From the cell containing the given text, extract its center point as (X, Y) coordinate. 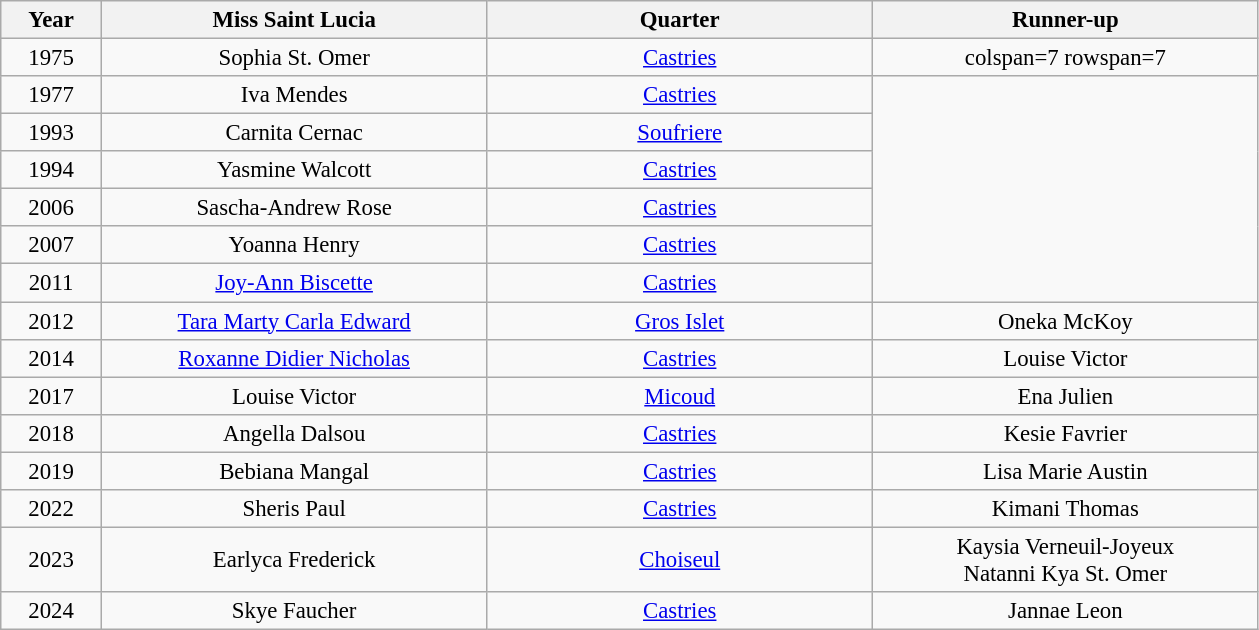
1977 (52, 95)
Kimani Thomas (1066, 509)
Soufriere (680, 133)
2006 (52, 208)
1975 (52, 58)
2023 (52, 560)
Sheris Paul (294, 509)
2007 (52, 245)
Skye Faucher (294, 611)
Kaysia Verneuil-JoyeuxNatanni Kya St. Omer (1066, 560)
2018 (52, 433)
Lisa Marie Austin (1066, 471)
Joy-Ann Biscette (294, 283)
Jannae Leon (1066, 611)
Choiseul (680, 560)
Ena Julien (1066, 396)
1994 (52, 170)
1993 (52, 133)
Iva Mendes (294, 95)
Miss Saint Lucia (294, 20)
Tara Marty Carla Edward (294, 321)
Earlyca Frederick (294, 560)
Gros Islet (680, 321)
2024 (52, 611)
2022 (52, 509)
2014 (52, 358)
Micoud (680, 396)
2012 (52, 321)
Oneka McKoy (1066, 321)
Sascha-Andrew Rose (294, 208)
Year (52, 20)
Sophia St. Omer (294, 58)
Yoanna Henry (294, 245)
Carnita Cernac (294, 133)
Yasmine Walcott (294, 170)
2011 (52, 283)
2019 (52, 471)
Bebiana Mangal (294, 471)
Quarter (680, 20)
colspan=7 rowspan=7 (1066, 58)
2017 (52, 396)
Angella Dalsou (294, 433)
Roxanne Didier Nicholas (294, 358)
Kesie Favrier (1066, 433)
Runner-up (1066, 20)
